Locate the cell with the specified text and output its (x, y) center coordinate. 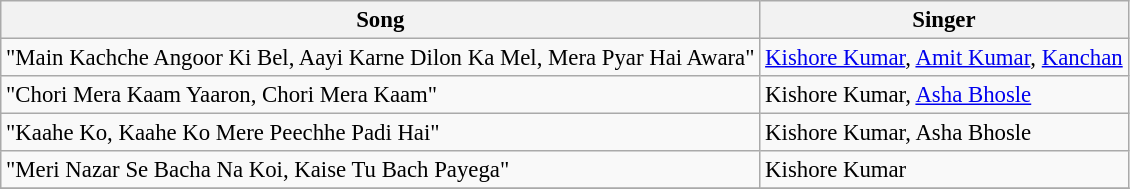
Kishore Kumar, Amit Kumar, Kanchan (944, 58)
"Main Kachche Angoor Ki Bel, Aayi Karne Dilon Ka Mel, Mera Pyar Hai Awara" (380, 58)
"Meri Nazar Se Bacha Na Koi, Kaise Tu Bach Payega" (380, 170)
Song (380, 20)
"Kaahe Ko, Kaahe Ko Mere Peechhe Padi Hai" (380, 133)
Kishore Kumar (944, 170)
"Chori Mera Kaam Yaaron, Chori Mera Kaam" (380, 95)
Singer (944, 20)
